Detect which cell encompasses the target text, then output its [X, Y] center coordinate. 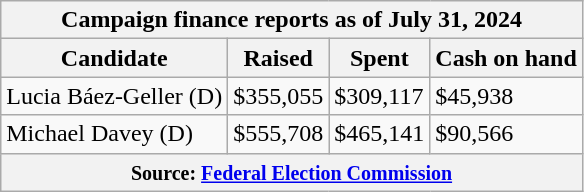
Source: Federal Election Commission [292, 172]
$90,566 [506, 134]
Raised [278, 58]
Candidate [114, 58]
$309,117 [380, 96]
Spent [380, 58]
Cash on hand [506, 58]
Michael Davey (D) [114, 134]
Campaign finance reports as of July 31, 2024 [292, 20]
$465,141 [380, 134]
$355,055 [278, 96]
$45,938 [506, 96]
$555,708 [278, 134]
Lucia Báez-Geller (D) [114, 96]
